Determine the [X, Y] coordinate at the center of the cell enclosing the given text.  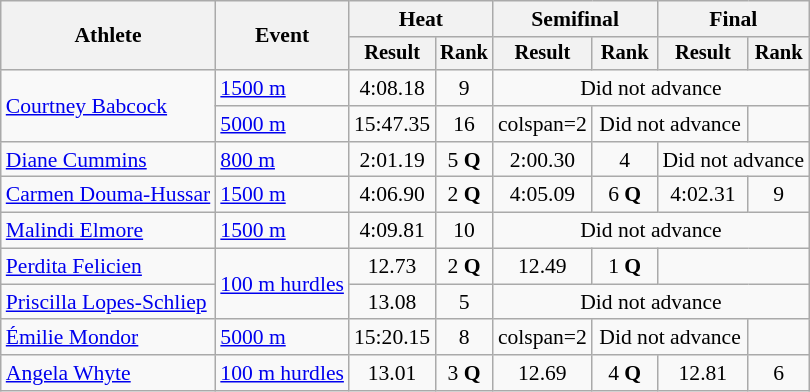
Carmen Douma-Hussar [108, 195]
Diane Cummins [108, 160]
2:00.30 [542, 160]
2:01.19 [392, 160]
Event [282, 36]
Athlete [108, 36]
13.08 [392, 302]
4:05.09 [542, 195]
4:06.90 [392, 195]
6 Q [625, 195]
Malindi Elmore [108, 231]
1 Q [625, 267]
15:47.35 [392, 124]
10 [464, 231]
4 [625, 160]
5 Q [464, 160]
12.69 [542, 373]
4 Q [625, 373]
12.81 [702, 373]
4:09.81 [392, 231]
Semifinal [576, 19]
Perdita Felicien [108, 267]
13.01 [392, 373]
15:20.15 [392, 338]
Courtney Babcock [108, 106]
Angela Whyte [108, 373]
12.49 [542, 267]
4:02.31 [702, 195]
16 [464, 124]
Priscilla Lopes-Schliep [108, 302]
5 [464, 302]
Final [733, 19]
8 [464, 338]
Heat [421, 19]
800 m [282, 160]
4:08.18 [392, 88]
3 Q [464, 373]
6 [778, 373]
12.73 [392, 267]
Émilie Mondor [108, 338]
